For the text-containing cell, return its midpoint in (X, Y) coordinate format. 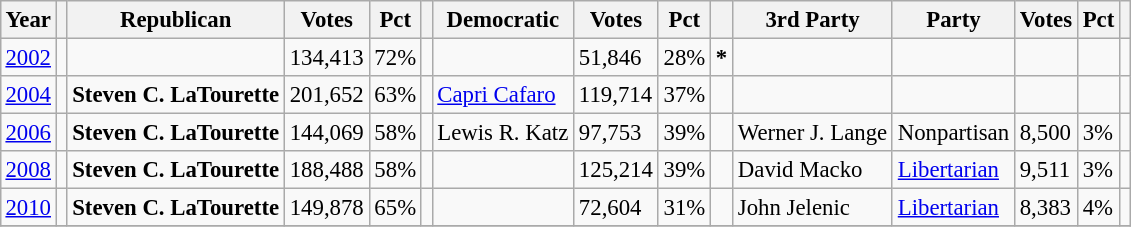
2004 (28, 95)
149,878 (326, 208)
72,604 (616, 208)
31% (684, 208)
3rd Party (813, 20)
Werner J. Lange (813, 133)
144,069 (326, 133)
134,413 (326, 57)
Party (953, 20)
201,652 (326, 95)
Republican (176, 20)
2002 (28, 57)
Democratic (503, 20)
2008 (28, 170)
2010 (28, 208)
4% (1098, 208)
2006 (28, 133)
28% (684, 57)
72% (395, 57)
37% (684, 95)
John Jelenic (813, 208)
Nonpartisan (953, 133)
David Macko (813, 170)
Lewis R. Katz (503, 133)
51,846 (616, 57)
8,500 (1046, 133)
65% (395, 208)
63% (395, 95)
Year (28, 20)
188,488 (326, 170)
Capri Cafaro (503, 95)
8,383 (1046, 208)
* (722, 57)
119,714 (616, 95)
9,511 (1046, 170)
97,753 (616, 133)
125,214 (616, 170)
